Scan for the cell matching the given text and deliver its (x, y) coordinate at center. 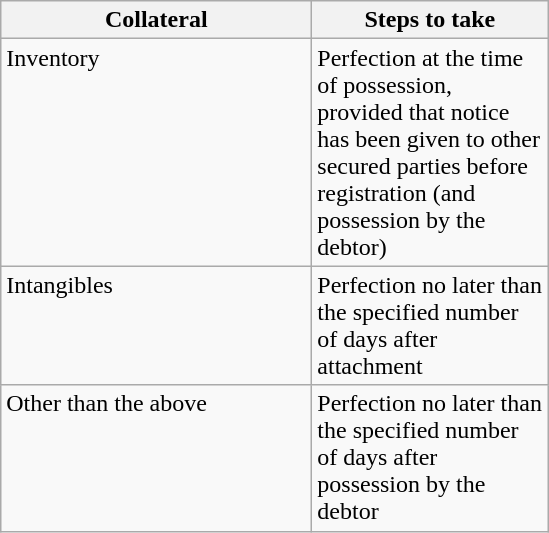
Perfection at the time of possession, provided that notice has been given to other secured parties before registration (and possession by the debtor) (430, 152)
Perfection no later than the specified number of days after possession by the debtor (430, 458)
Inventory (156, 152)
Collateral (156, 20)
Other than the above (156, 458)
Steps to take (430, 20)
Intangibles (156, 326)
Perfection no later than the specified number of days after attachment (430, 326)
